Pinpoint the cell where the given text exists, returning its [x, y] midpoint coordinate. 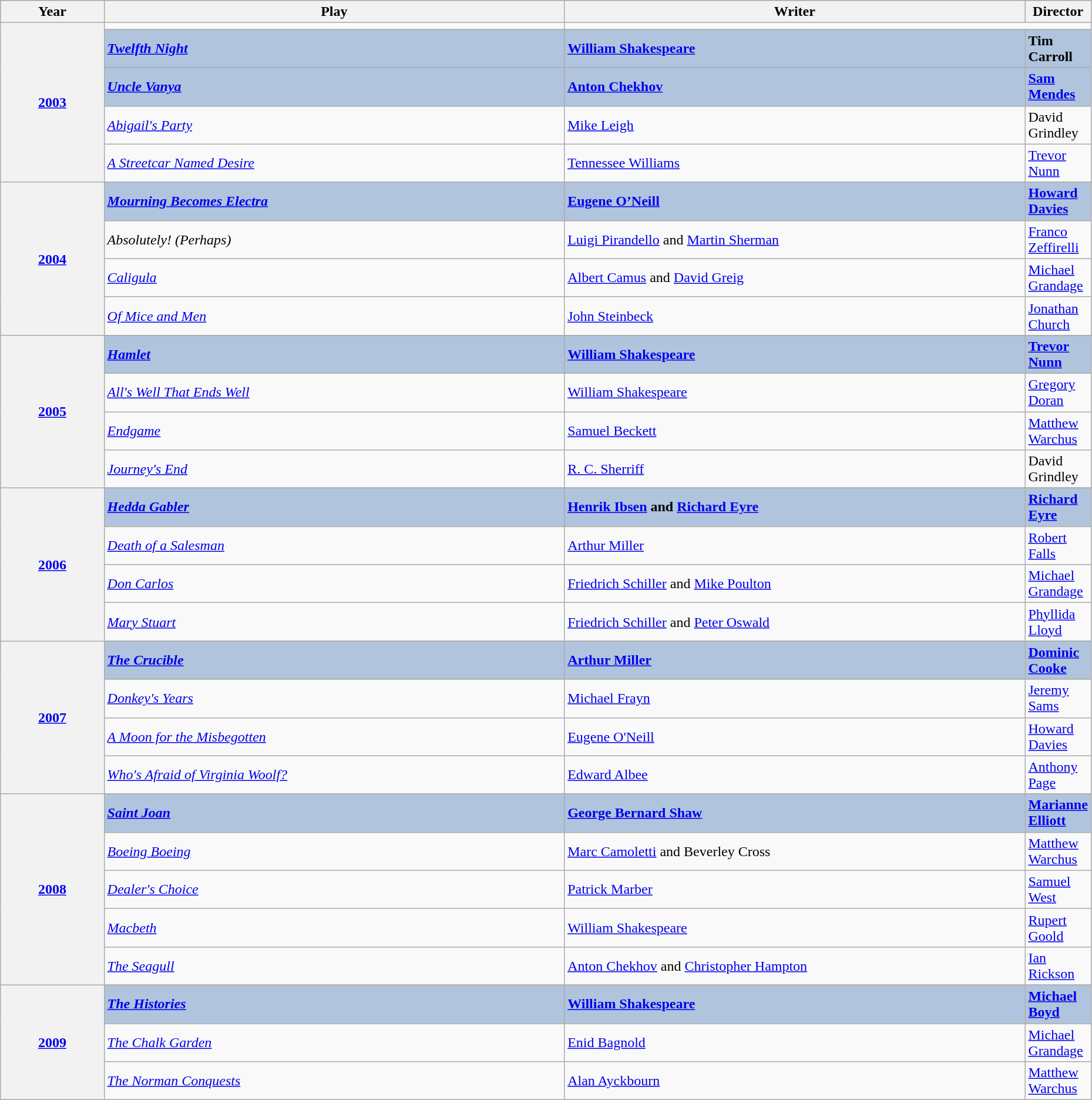
Mary Stuart [334, 622]
Samuel West [1058, 890]
2003 [52, 102]
George Bernard Shaw [795, 813]
Friedrich Schiller and Mike Poulton [795, 584]
Twelfth Night [334, 48]
Director [1058, 12]
Henrik Ibsen and Richard Eyre [795, 508]
Absolutely! (Perhaps) [334, 240]
Ian Rickson [1058, 966]
Mike Leigh [795, 125]
2004 [52, 259]
Albert Camus and David Greig [795, 277]
Richard Eyre [1058, 508]
Tim Carroll [1058, 48]
Endgame [334, 430]
The Norman Conquests [334, 1081]
2005 [52, 411]
Sam Mendes [1058, 87]
The Crucible [334, 660]
Saint Joan [334, 813]
Gregory Doran [1058, 393]
2006 [52, 565]
Robert Falls [1058, 545]
Abigail's Party [334, 125]
Dominic Cooke [1058, 660]
Jonathan Church [1058, 316]
Uncle Vanya [334, 87]
Luigi Pirandello and Martin Sherman [795, 240]
Mourning Becomes Electra [334, 201]
Edward Albee [795, 774]
Alan Ayckbourn [795, 1081]
Don Carlos [334, 584]
Michael Frayn [795, 698]
Patrick Marber [795, 890]
A Streetcar Named Desire [334, 163]
The Seagull [334, 966]
Hedda Gabler [334, 508]
Samuel Beckett [795, 430]
All's Well That Ends Well [334, 393]
Anthony Page [1058, 774]
Dealer's Choice [334, 890]
Boeing Boeing [334, 851]
Death of a Salesman [334, 545]
Rupert Goold [1058, 927]
2008 [52, 890]
Enid Bagnold [795, 1042]
John Steinbeck [795, 316]
Marianne Elliott [1058, 813]
Franco Zeffirelli [1058, 240]
Year [52, 12]
Donkey's Years [334, 698]
Caligula [334, 277]
Anton Chekhov and Christopher Hampton [795, 966]
A Moon for the Misbegotten [334, 737]
Phyllida Lloyd [1058, 622]
Writer [795, 12]
Eugene O’Neill [795, 201]
Play [334, 12]
R. C. Sherriff [795, 469]
Marc Camoletti and Beverley Cross [795, 851]
Hamlet [334, 354]
The Histories [334, 1004]
Journey's End [334, 469]
Jeremy Sams [1058, 698]
Michael Boyd [1058, 1004]
Anton Chekhov [795, 87]
The Chalk Garden [334, 1042]
Of Mice and Men [334, 316]
Tennessee Williams [795, 163]
Macbeth [334, 927]
Eugene O'Neill [795, 737]
Who's Afraid of Virginia Woolf? [334, 774]
Friedrich Schiller and Peter Oswald [795, 622]
2009 [52, 1042]
2007 [52, 717]
